Provide the [x, y] coordinate of the cell's center where the given text is located.  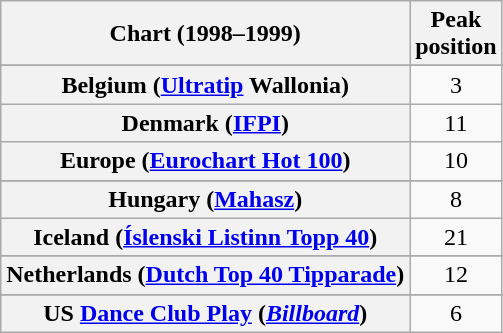
3 [456, 85]
6 [456, 313]
8 [456, 199]
Iceland (Íslenski Listinn Topp 40) [206, 237]
Belgium (Ultratip Wallonia) [206, 85]
Peakposition [456, 34]
12 [456, 275]
21 [456, 237]
11 [456, 123]
Netherlands (Dutch Top 40 Tipparade) [206, 275]
10 [456, 161]
Hungary (Mahasz) [206, 199]
Chart (1998–1999) [206, 34]
Denmark (IFPI) [206, 123]
Europe (Eurochart Hot 100) [206, 161]
US Dance Club Play (Billboard) [206, 313]
